Locate the cell with the specified text and output its [x, y] center coordinate. 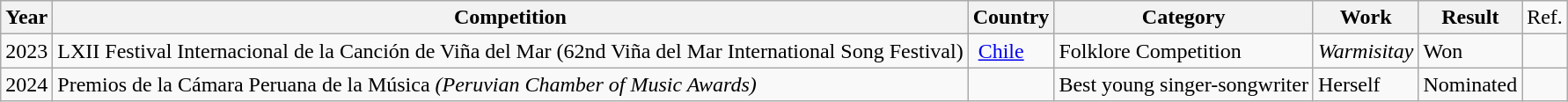
Herself [1366, 84]
2024 [26, 84]
Chile [1011, 51]
Won [1470, 51]
Work [1366, 18]
Result [1470, 18]
2023 [26, 51]
Competition [510, 18]
Year [26, 18]
Folklore Competition [1184, 51]
Country [1011, 18]
LXII Festival Internacional de la Canción de Viña del Mar (62nd Viña del Mar International Song Festival) [510, 51]
Premios de la Cámara Peruana de la Música (Peruvian Chamber of Music Awards) [510, 84]
Best young singer-songwriter [1184, 84]
Nominated [1470, 84]
Category [1184, 18]
Ref. [1545, 18]
Warmisitay [1366, 51]
